Scan for the cell matching the given text and deliver its [X, Y] coordinate at center. 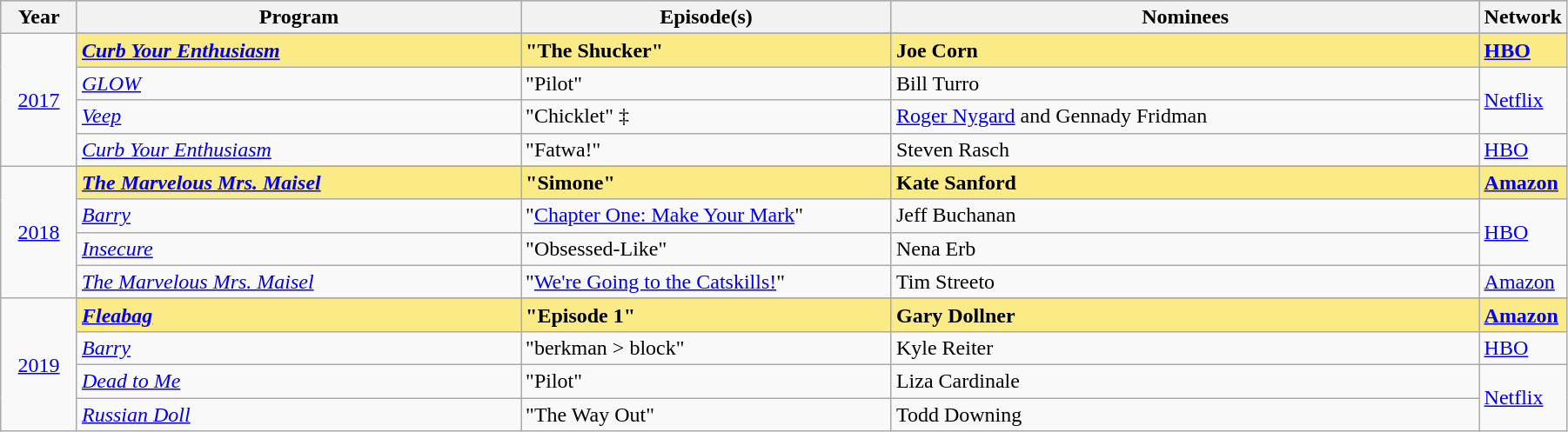
"Simone" [707, 183]
"Fatwa!" [707, 150]
Jeff Buchanan [1185, 216]
Liza Cardinale [1185, 381]
Kyle Reiter [1185, 348]
Veep [298, 116]
Kate Sanford [1185, 183]
Network [1523, 17]
GLOW [298, 83]
Bill Turro [1185, 83]
"The Shucker" [707, 50]
Gary Dollner [1185, 315]
"The Way Out" [707, 415]
Nena Erb [1185, 249]
Russian Doll [298, 415]
Dead to Me [298, 381]
Episode(s) [707, 17]
Fleabag [298, 315]
Program [298, 17]
"Episode 1" [707, 315]
2019 [39, 364]
Joe Corn [1185, 50]
"Chicklet" ‡ [707, 116]
Steven Rasch [1185, 150]
"berkman > block" [707, 348]
2018 [39, 232]
"We're Going to the Catskills!" [707, 282]
2017 [39, 100]
Roger Nygard and Gennady Fridman [1185, 116]
"Obsessed-Like" [707, 249]
Nominees [1185, 17]
Insecure [298, 249]
Todd Downing [1185, 415]
Tim Streeto [1185, 282]
Year [39, 17]
"Chapter One: Make Your Mark" [707, 216]
